Return the [X, Y] coordinate for the center point of the cell that contains the specified text.  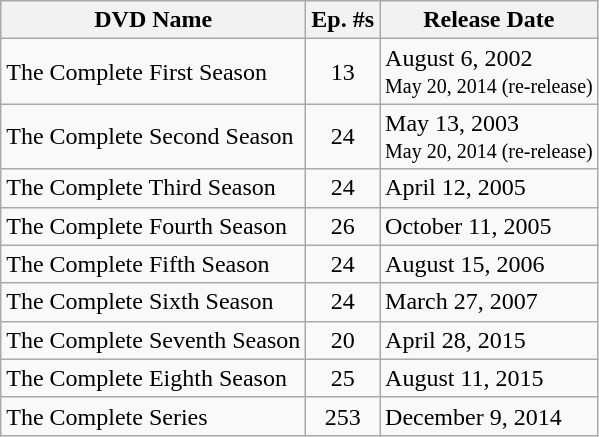
April 12, 2005 [490, 188]
The Complete Sixth Season [154, 302]
The Complete Seventh Season [154, 340]
April 28, 2015 [490, 340]
August 11, 2015 [490, 378]
The Complete Second Season [154, 136]
13 [343, 72]
26 [343, 226]
August 15, 2006 [490, 264]
The Complete First Season [154, 72]
DVD Name [154, 20]
Ep. #s [343, 20]
The Complete Fifth Season [154, 264]
25 [343, 378]
The Complete Third Season [154, 188]
The Complete Fourth Season [154, 226]
August 6, 2002May 20, 2014 (re-release) [490, 72]
December 9, 2014 [490, 416]
October 11, 2005 [490, 226]
March 27, 2007 [490, 302]
The Complete Eighth Season [154, 378]
May 13, 2003May 20, 2014 (re-release) [490, 136]
Release Date [490, 20]
20 [343, 340]
The Complete Series [154, 416]
253 [343, 416]
